Identify which cell holds the provided text, then report its [x, y] central coordinate. 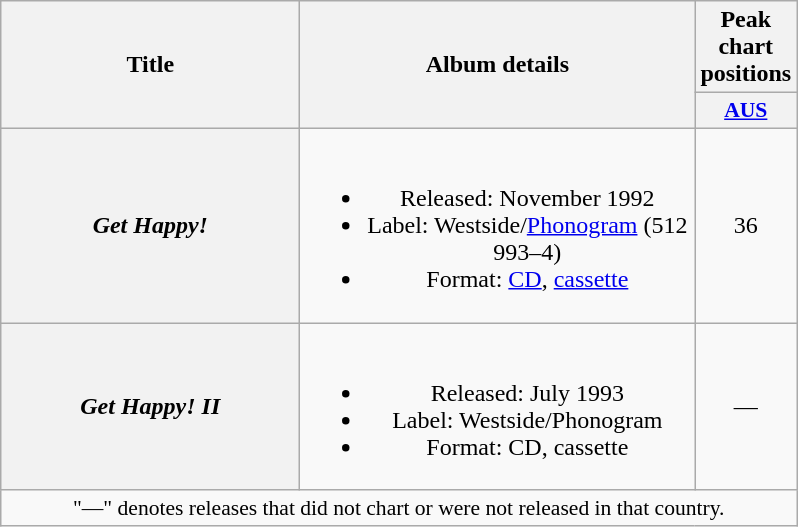
— [746, 406]
Released: November 1992Label: Westside/Phonogram (512 993–4)Format: CD, cassette [498, 225]
Get Happy! [150, 225]
AUS [746, 111]
Peak chart positions [746, 47]
Album details [498, 65]
36 [746, 225]
Get Happy! II [150, 406]
"—" denotes releases that did not chart or were not released in that country. [399, 508]
Released: July 1993Label: Westside/PhonogramFormat: CD, cassette [498, 406]
Title [150, 65]
